From the cell containing the given text, extract its center point as (X, Y) coordinate. 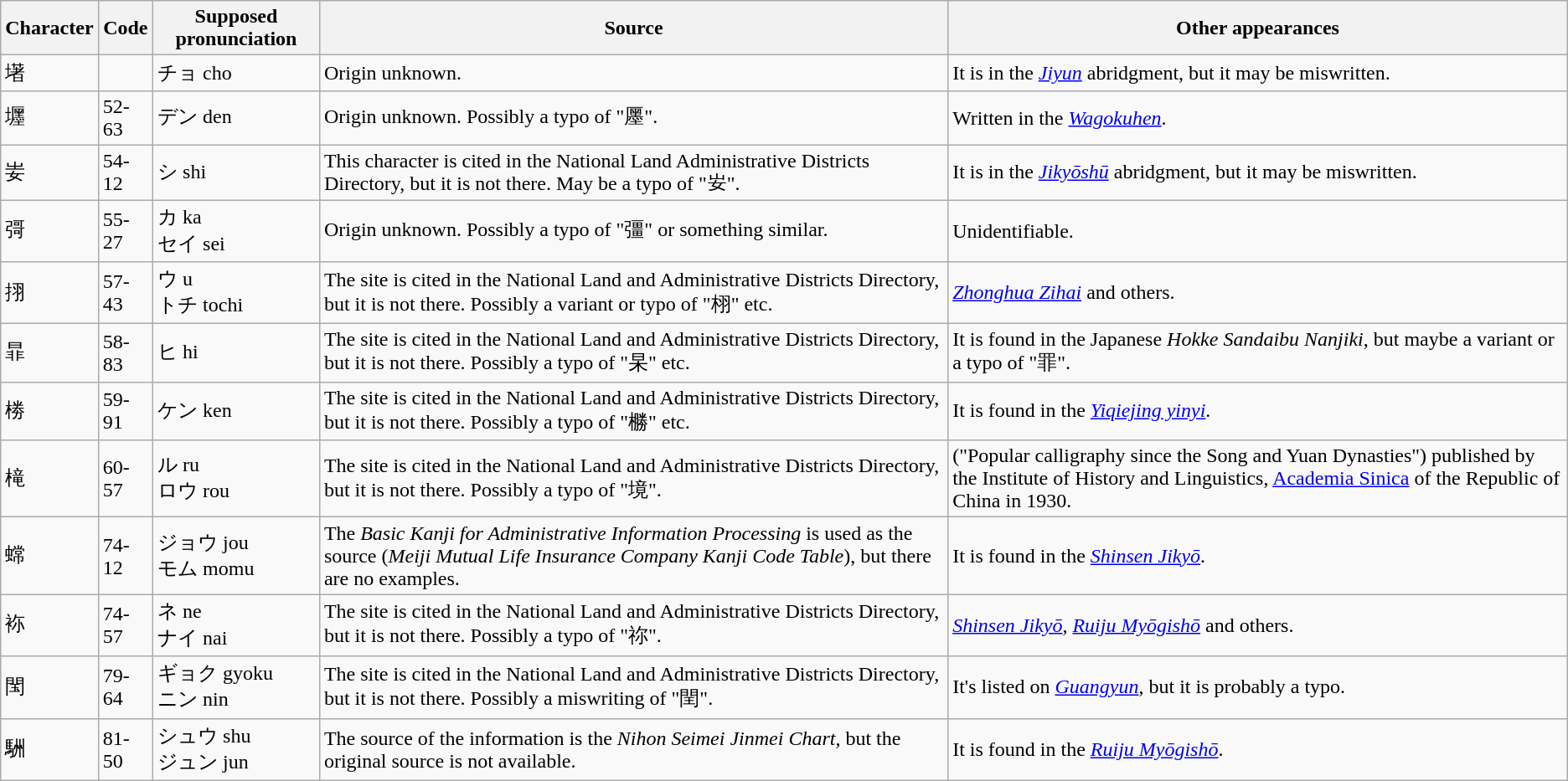
Origin unknown. Possibly a typo of "彊" or something similar. (633, 230)
Shinsen Jikyō, Ruiju Myōgishō and others. (1258, 625)
カ kaセイ sei (236, 230)
Unidentifiable. (1258, 230)
槞 (49, 479)
55-27 (126, 230)
閠 (49, 687)
59-91 (126, 411)
ギョク gyokuニン nin (236, 687)
蟐 (49, 556)
79-64 (126, 687)
駲 (49, 749)
Supposed pronunciation (236, 28)
Zhonghua Zihai and others. (1258, 293)
妛 (49, 172)
It is found in the Shinsen Jikyō. (1258, 556)
チョ cho (236, 74)
81-50 (126, 749)
暃 (49, 353)
デン den (236, 117)
It is found in the Japanese Hokke Sandaibu Nanjiki, but maybe a variant or a typo of "罪". (1258, 353)
Written in the Wagokuhen. (1258, 117)
挧 (49, 293)
57-43 (126, 293)
ル ruロウ rou (236, 479)
Source (633, 28)
The source of the information is the Nihon Seimei Jinmei Chart, but the original source is not available. (633, 749)
The site is cited in the National Land and Administrative Districts Directory, but it is not there. Possibly a typo of "祢". (633, 625)
Other appearances (1258, 28)
ネ neナイ nai (236, 625)
ケン ken (236, 411)
It is in the Jikyōshū abridgment, but it may be miswritten. (1258, 172)
Code (126, 28)
Origin unknown. (633, 74)
It is in the Jiyun abridgment, but it may be miswritten. (1258, 74)
彁 (49, 230)
ヒ hi (236, 353)
Origin unknown. Possibly a typo of "㕓". (633, 117)
The site is cited in the National Land and Administrative Districts Directory, but it is not there. Possibly a typo of "杲" etc. (633, 353)
壥 (49, 117)
ジョウ jouモム momu (236, 556)
74-12 (126, 556)
The site is cited in the National Land and Administrative Districts Directory, but it is not there. Possibly a typo of "境". (633, 479)
It is found in the Ruiju Myōgishō. (1258, 749)
The site is cited in the National Land and Administrative Districts Directory, but it is not there. Possibly a variant or typo of "栩" etc. (633, 293)
52-63 (126, 117)
58-83 (126, 353)
墸 (49, 74)
シュウ shuジュン jun (236, 749)
74-57 (126, 625)
It is found in the Yiqiejing yinyi. (1258, 411)
シ shi (236, 172)
Character (49, 28)
It's listed on Guangyun, but it is probably a typo. (1258, 687)
60-57 (126, 479)
椦 (49, 411)
This character is cited in the National Land Administrative Districts Directory, but it is not there. May be a typo of "𡚴". (633, 172)
The site is cited in the National Land and Administrative Districts Directory, but it is not there. Possibly a miswriting of "閏". (633, 687)
ウ uトチ tochi (236, 293)
54-12 (126, 172)
The site is cited in the National Land and Administrative Districts Directory, but it is not there. Possibly a typo of "橳" etc. (633, 411)
袮 (49, 625)
